Capture the cell that displays the provided text and extract its (X, Y) central coordinate. 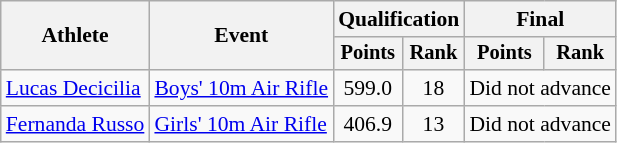
13 (433, 124)
Girls' 10m Air Rifle (241, 124)
Athlete (76, 36)
Lucas Decicilia (76, 88)
Final (540, 19)
Boys' 10m Air Rifle (241, 88)
599.0 (368, 88)
Fernanda Russo (76, 124)
Qualification (398, 19)
Event (241, 36)
406.9 (368, 124)
18 (433, 88)
